Return the [x, y] coordinate for the center point of the cell that contains the specified text.  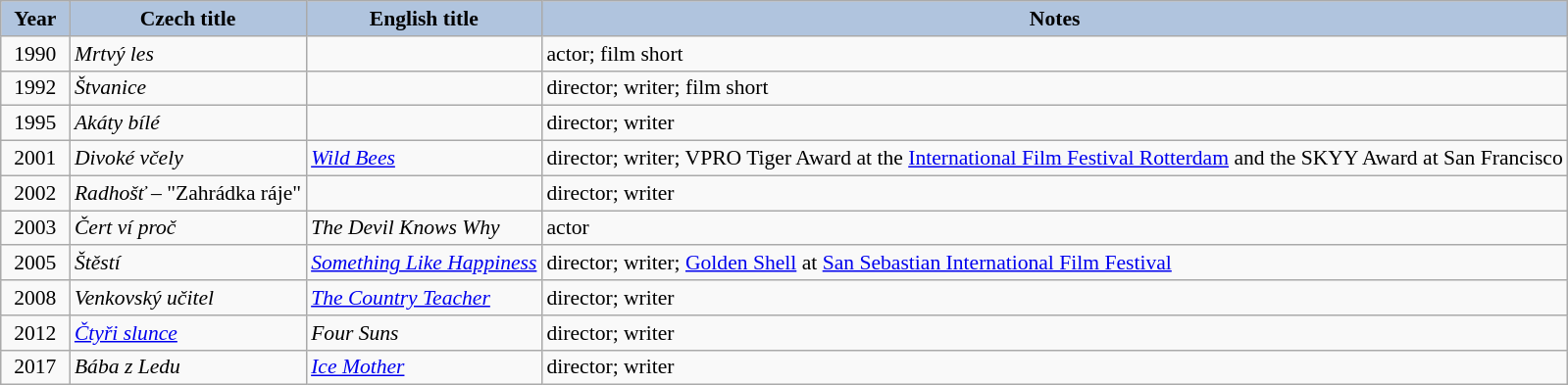
2001 [35, 159]
2012 [35, 333]
director; writer; film short [1054, 88]
Čtyři slunce [188, 333]
actor; film short [1054, 54]
Notes [1054, 19]
2002 [35, 193]
2003 [35, 228]
1990 [35, 54]
Radhošť – "Zahrádka ráje" [188, 193]
English title [424, 19]
Czech title [188, 19]
Year [35, 19]
director; writer; VPRO Tiger Award at the International Film Festival Rotterdam and the SKYY Award at San Francisco [1054, 159]
2008 [35, 298]
Čert ví proč [188, 228]
director; writer; Golden Shell at San Sebastian International Film Festival [1054, 264]
Something Like Happiness [424, 264]
actor [1054, 228]
Ice Mother [424, 367]
Divoké včely [188, 159]
Bába z Ledu [188, 367]
Akáty bílé [188, 123]
2005 [35, 264]
Four Suns [424, 333]
Štěstí [188, 264]
The Country Teacher [424, 298]
The Devil Knows Why [424, 228]
1992 [35, 88]
Mrtvý les [188, 54]
Štvanice [188, 88]
Wild Bees [424, 159]
2017 [35, 367]
1995 [35, 123]
Venkovský učitel [188, 298]
